From the cell containing the given text, extract its center point as [X, Y] coordinate. 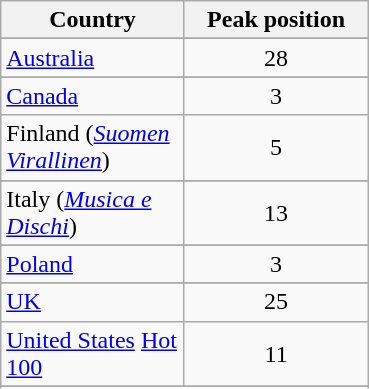
25 [276, 302]
5 [276, 148]
Poland [93, 264]
Italy (Musica e Dischi) [93, 212]
Australia [93, 58]
Canada [93, 96]
Peak position [276, 20]
Country [93, 20]
UK [93, 302]
United States Hot 100 [93, 354]
28 [276, 58]
13 [276, 212]
11 [276, 354]
Finland (Suomen Virallinen) [93, 148]
